Determine the (X, Y) coordinate at the center of the cell enclosing the given text.  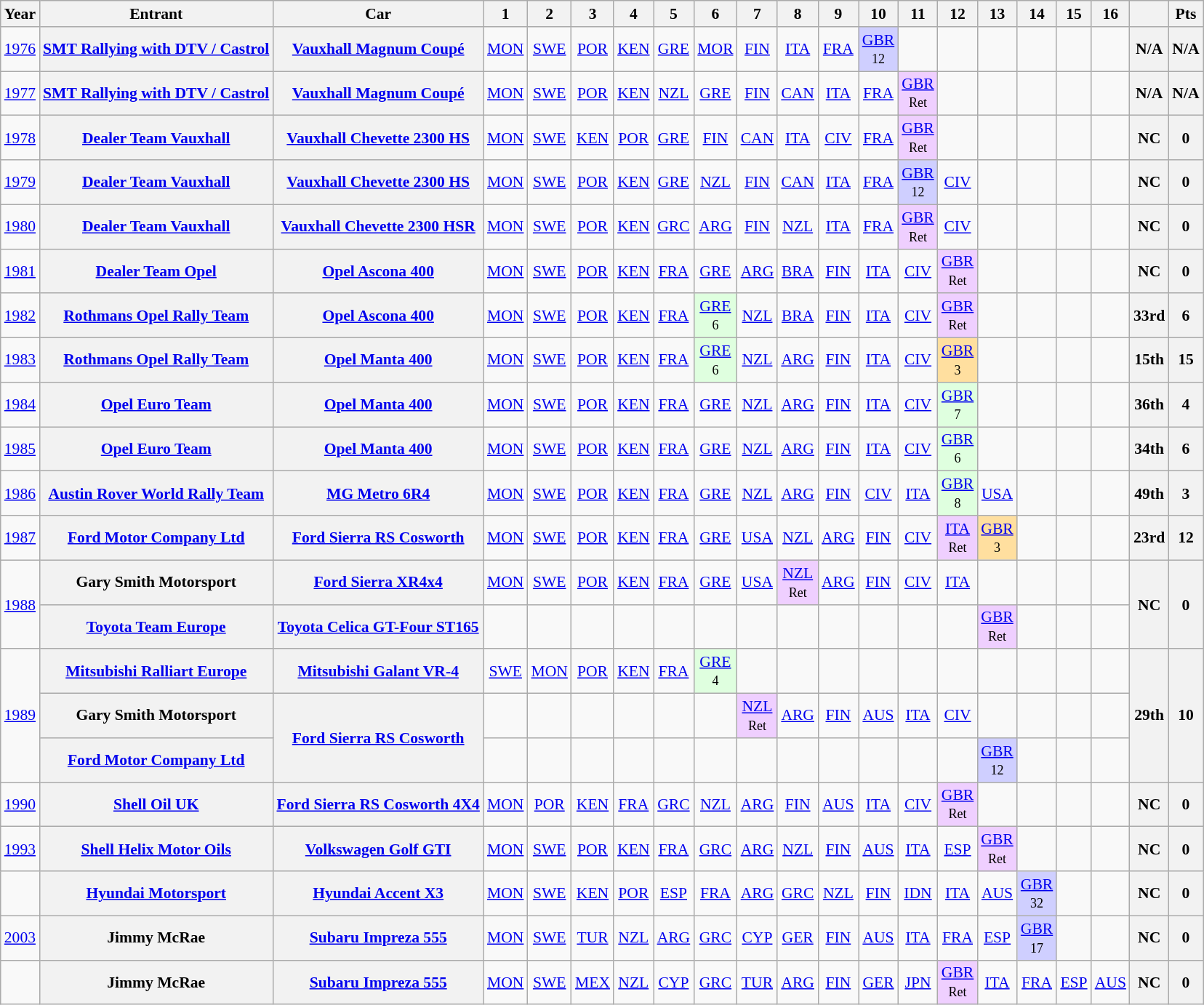
GBR7 (958, 404)
49th (1149, 493)
1981 (20, 271)
Toyota Celica GT-Four ST165 (378, 627)
Year (20, 14)
1984 (20, 404)
1989 (20, 716)
13 (998, 14)
5 (674, 14)
Hyundai Accent X3 (378, 893)
23rd (1149, 538)
1982 (20, 316)
9 (838, 14)
Shell Oil UK (156, 804)
GBR17 (1037, 938)
Mitsubishi Ralliart Europe (156, 672)
1 (506, 14)
1978 (20, 138)
GRE4 (715, 672)
Dealer Team Opel (156, 271)
GBR8 (958, 493)
14 (1037, 14)
Vauxhall Chevette 2300 HSR (378, 227)
Shell Helix Motor Oils (156, 849)
MOR (715, 49)
Mitsubishi Galant VR-4 (378, 672)
1977 (20, 93)
1988 (20, 604)
MG Metro 6R4 (378, 493)
8 (798, 14)
Entrant (156, 14)
JPN (918, 982)
1993 (20, 849)
IDN (918, 893)
ITARet (958, 538)
Volkswagen Golf GTI (378, 849)
15th (1149, 361)
GBR32 (1037, 893)
Ford Sierra RS Cosworth 4X4 (378, 804)
GBR6 (958, 449)
1987 (20, 538)
1980 (20, 227)
1983 (20, 361)
Car (378, 14)
7 (758, 14)
36th (1149, 404)
33rd (1149, 316)
1990 (20, 804)
Pts (1185, 14)
MEX (593, 982)
1976 (20, 49)
Austin Rover World Rally Team (156, 493)
Ford Sierra XR4x4 (378, 582)
16 (1111, 14)
1979 (20, 182)
29th (1149, 716)
1985 (20, 449)
11 (918, 14)
2003 (20, 938)
Hyundai Motorsport (156, 893)
Toyota Team Europe (156, 627)
34th (1149, 449)
1986 (20, 493)
2 (550, 14)
